Pinpoint the cell where the given text exists, returning its (x, y) midpoint coordinate. 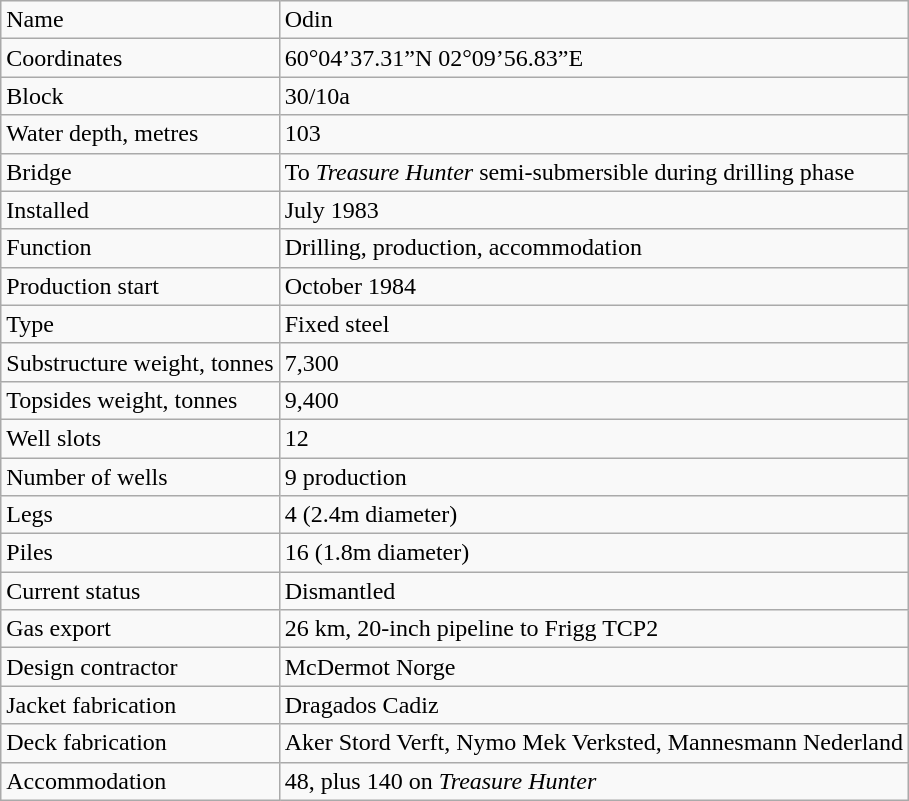
Coordinates (140, 58)
Bridge (140, 172)
July 1983 (594, 210)
To Treasure Hunter semi-submersible during drilling phase (594, 172)
Dismantled (594, 591)
30/10a (594, 96)
Fixed steel (594, 324)
4 (2.4m diameter) (594, 515)
Function (140, 248)
Jacket fabrication (140, 705)
October 1984 (594, 286)
Type (140, 324)
Deck fabrication (140, 743)
Aker Stord Verft, Nymo Mek Verksted, Mannesmann Nederland (594, 743)
Current status (140, 591)
Water depth, metres (140, 134)
Installed (140, 210)
Well slots (140, 438)
Block (140, 96)
103 (594, 134)
48, plus 140 on Treasure Hunter (594, 781)
Accommodation (140, 781)
Odin (594, 20)
26 km, 20-inch pipeline to Frigg TCP2 (594, 629)
Name (140, 20)
Dragados Cadiz (594, 705)
Piles (140, 553)
Production start (140, 286)
60°04’37.31”N 02°09’56.83”E (594, 58)
Design contractor (140, 667)
Topsides weight, tonnes (140, 400)
Substructure weight, tonnes (140, 362)
16 (1.8m diameter) (594, 553)
Drilling, production, accommodation (594, 248)
9,400 (594, 400)
Number of wells (140, 477)
Legs (140, 515)
7,300 (594, 362)
Gas export (140, 629)
12 (594, 438)
McDermot Norge (594, 667)
9 production (594, 477)
